Output the (x, y) coordinate of the center of the cell containing the given text.  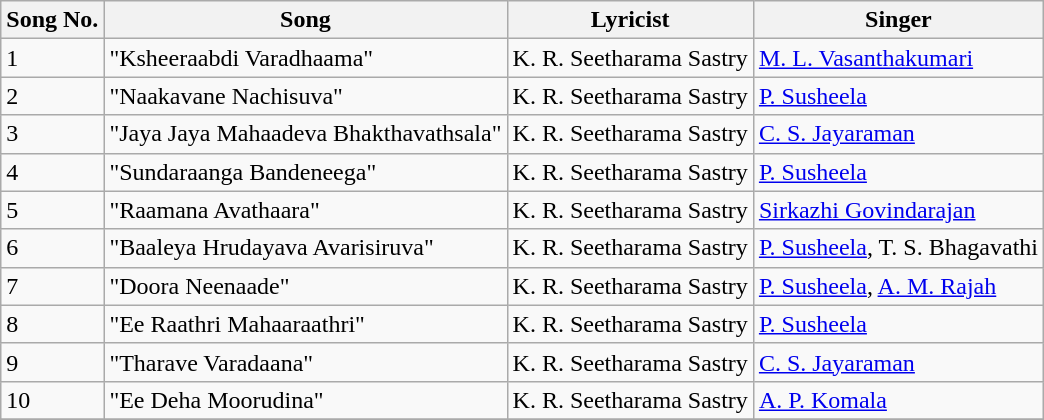
Lyricist (630, 20)
1 (52, 58)
2 (52, 96)
"Sundaraanga Bandeneega" (306, 172)
Singer (898, 20)
"Tharave Varadaana" (306, 362)
9 (52, 362)
P. Susheela, T. S. Bhagavathi (898, 248)
4 (52, 172)
"Jaya Jaya Mahaadeva Bhakthavathsala" (306, 134)
"Naakavane Nachisuva" (306, 96)
Song (306, 20)
8 (52, 324)
Sirkazhi Govindarajan (898, 210)
"Baaleya Hrudayava Avarisiruva" (306, 248)
7 (52, 286)
"Ksheeraabdi Varadhaama" (306, 58)
A. P. Komala (898, 400)
M. L. Vasanthakumari (898, 58)
"Doora Neenaade" (306, 286)
3 (52, 134)
P. Susheela, A. M. Rajah (898, 286)
6 (52, 248)
Song No. (52, 20)
"Raamana Avathaara" (306, 210)
"Ee Deha Moorudina" (306, 400)
10 (52, 400)
5 (52, 210)
"Ee Raathri Mahaaraathri" (306, 324)
